Identify which cell holds the provided text, then report its (x, y) central coordinate. 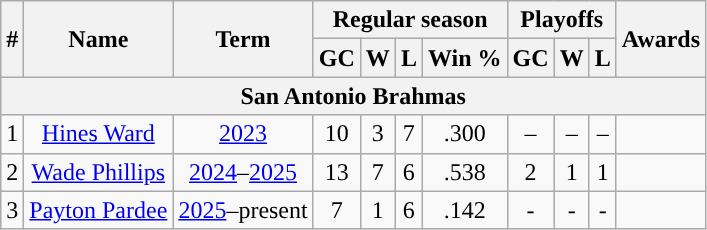
San Antonio Brahmas (354, 96)
Term (243, 39)
Regular season (410, 20)
Payton Pardee (98, 210)
# (12, 39)
.300 (464, 134)
.538 (464, 172)
2024–2025 (243, 172)
2023 (243, 134)
10 (336, 134)
Awards (660, 39)
13 (336, 172)
Name (98, 39)
2025–present (243, 210)
Playoffs (562, 20)
Hines Ward (98, 134)
Wade Phillips (98, 172)
.142 (464, 210)
Win % (464, 58)
